Search for the cell housing the specified text and yield its (X, Y) center coordinate. 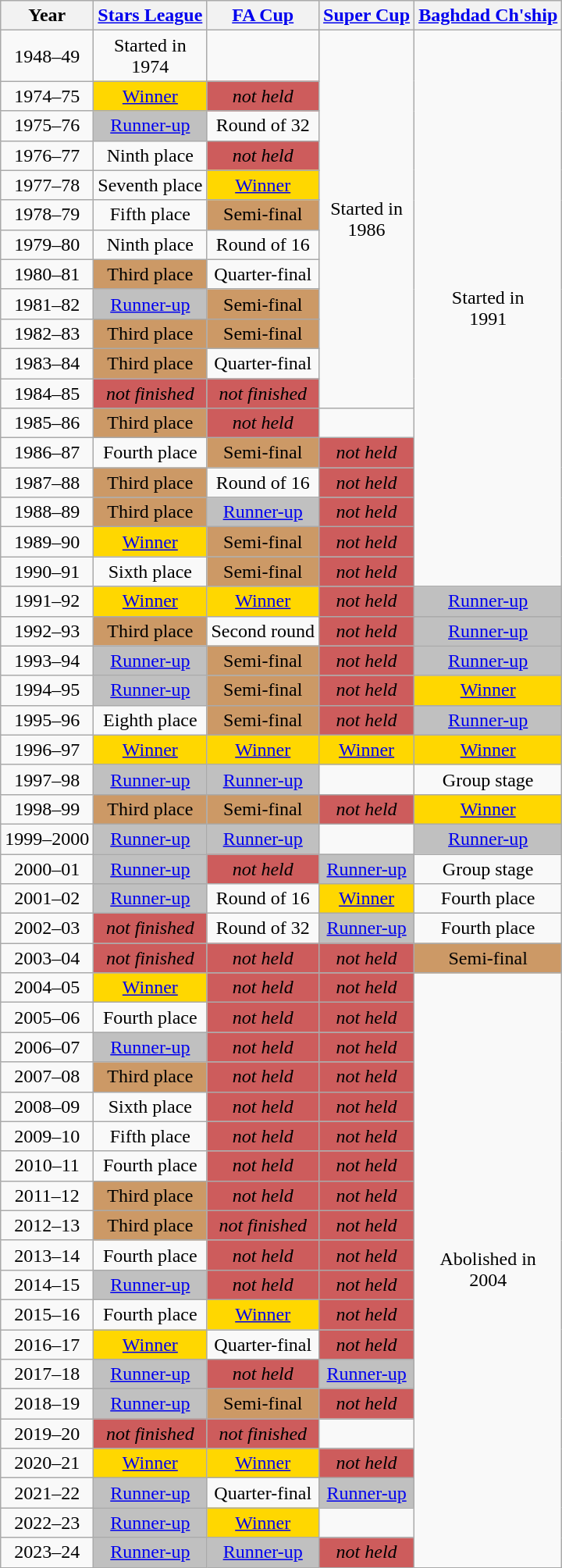
1979–80 (47, 244)
1975–76 (47, 126)
2001–02 (47, 899)
2006–07 (47, 1047)
2021–22 (47, 1493)
2020–21 (47, 1463)
1983–84 (47, 363)
1974–75 (47, 96)
1981–82 (47, 304)
Year (47, 16)
Started in1986 (367, 219)
1978–79 (47, 215)
Baghdad Ch'ship (489, 16)
2014–15 (47, 1285)
1986–87 (47, 453)
2004–05 (47, 988)
1994–95 (47, 690)
2007–08 (47, 1077)
2009–10 (47, 1136)
1976–77 (47, 155)
1980–81 (47, 274)
2017–18 (47, 1374)
2002–03 (47, 928)
1948–49 (47, 56)
1996–97 (47, 750)
1999–2000 (47, 839)
2015–16 (47, 1314)
1984–85 (47, 393)
1977–78 (47, 185)
Eighth place (150, 720)
2013–14 (47, 1255)
2000–01 (47, 869)
FA Cup (263, 16)
2005–06 (47, 1017)
2003–04 (47, 958)
Abolished in2004 (489, 1270)
2008–09 (47, 1107)
1989–90 (47, 542)
Started in1974 (150, 56)
2022–23 (47, 1523)
1991–92 (47, 601)
Seventh place (150, 185)
1995–96 (47, 720)
1992–93 (47, 631)
Super Cup (367, 16)
1985–86 (47, 423)
2010–11 (47, 1166)
2019–20 (47, 1434)
2011–12 (47, 1196)
1987–88 (47, 483)
1993–94 (47, 661)
1998–99 (47, 809)
2023–24 (47, 1552)
1990–91 (47, 572)
Stars League (150, 16)
2018–19 (47, 1404)
Second round (263, 631)
Started in1991 (489, 308)
2012–13 (47, 1225)
1982–83 (47, 333)
1997–98 (47, 779)
2016–17 (47, 1344)
1988–89 (47, 512)
